Determine the [x, y] coordinate at the center of the cell enclosing the given text.  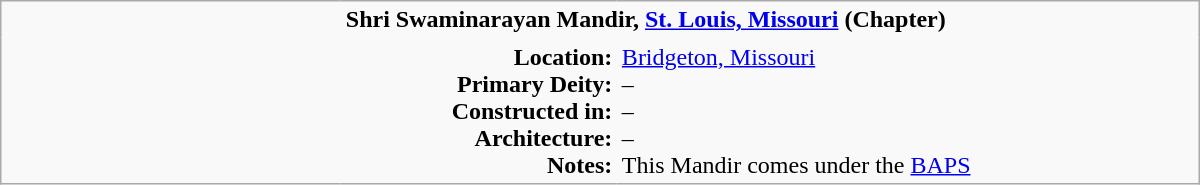
Bridgeton, Missouri – – – This Mandir comes under the BAPS [908, 110]
Location:Primary Deity:Constructed in:Architecture:Notes: [479, 110]
Shri Swaminarayan Mandir, St. Louis, Missouri (Chapter) [770, 20]
